From the cell containing the given text, extract its center point as (X, Y) coordinate. 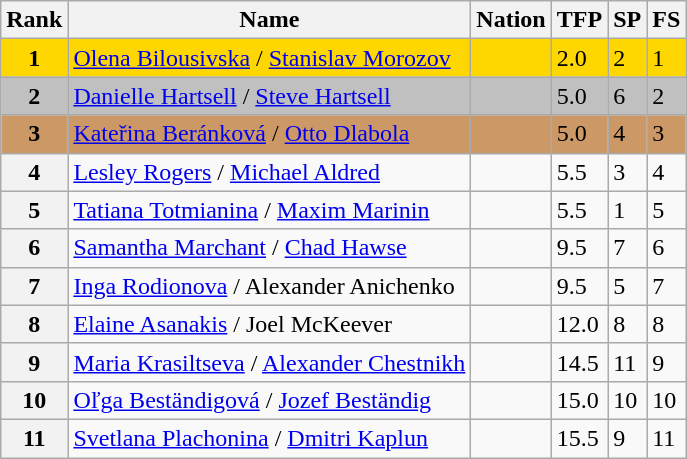
TFP (579, 20)
FS (666, 20)
Samantha Marchant / Chad Hawse (270, 248)
Kateřina Beránková / Otto Dlabola (270, 134)
SP (628, 20)
Name (270, 20)
Oľga Beständigová / Jozef Beständig (270, 400)
Lesley Rogers / Michael Aldred (270, 172)
Maria Krasiltseva / Alexander Chestnikh (270, 362)
Elaine Asanakis / Joel McKeever (270, 324)
Inga Rodionova / Alexander Anichenko (270, 286)
14.5 (579, 362)
Nation (511, 20)
15.0 (579, 400)
15.5 (579, 438)
12.0 (579, 324)
Danielle Hartsell / Steve Hartsell (270, 96)
Olena Bilousivska / Stanislav Morozov (270, 58)
Rank (34, 20)
Tatiana Totmianina / Maxim Marinin (270, 210)
Svetlana Plachonina / Dmitri Kaplun (270, 438)
2.0 (579, 58)
